Find where the given text appears and provide that cell's center as [X, Y] coordinate. 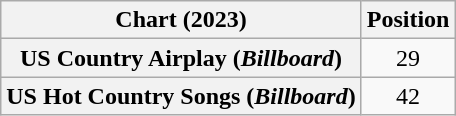
29 [408, 58]
US Country Airplay (Billboard) [181, 58]
42 [408, 96]
Chart (2023) [181, 20]
Position [408, 20]
US Hot Country Songs (Billboard) [181, 96]
